Locate the cell with the specified text and output its [X, Y] center coordinate. 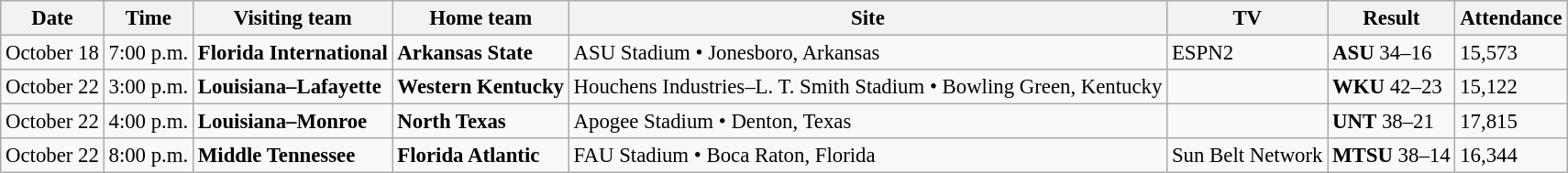
15,122 [1511, 87]
16,344 [1511, 156]
Florida International [293, 53]
Sun Belt Network [1247, 156]
8:00 p.m. [149, 156]
October 18 [52, 53]
UNT 38–21 [1392, 122]
Home team [480, 18]
Houchens Industries–L. T. Smith Stadium • Bowling Green, Kentucky [867, 87]
ASU 34–16 [1392, 53]
Middle Tennessee [293, 156]
WKU 42–23 [1392, 87]
North Texas [480, 122]
Western Kentucky [480, 87]
Attendance [1511, 18]
4:00 p.m. [149, 122]
Arkansas State [480, 53]
3:00 p.m. [149, 87]
ASU Stadium • Jonesboro, Arkansas [867, 53]
Visiting team [293, 18]
MTSU 38–14 [1392, 156]
Florida Atlantic [480, 156]
ESPN2 [1247, 53]
Result [1392, 18]
7:00 p.m. [149, 53]
Date [52, 18]
17,815 [1511, 122]
15,573 [1511, 53]
Site [867, 18]
Louisiana–Monroe [293, 122]
TV [1247, 18]
Apogee Stadium • Denton, Texas [867, 122]
Louisiana–Lafayette [293, 87]
FAU Stadium • Boca Raton, Florida [867, 156]
Time [149, 18]
